Determine the [X, Y] coordinate at the center of the cell enclosing the given text.  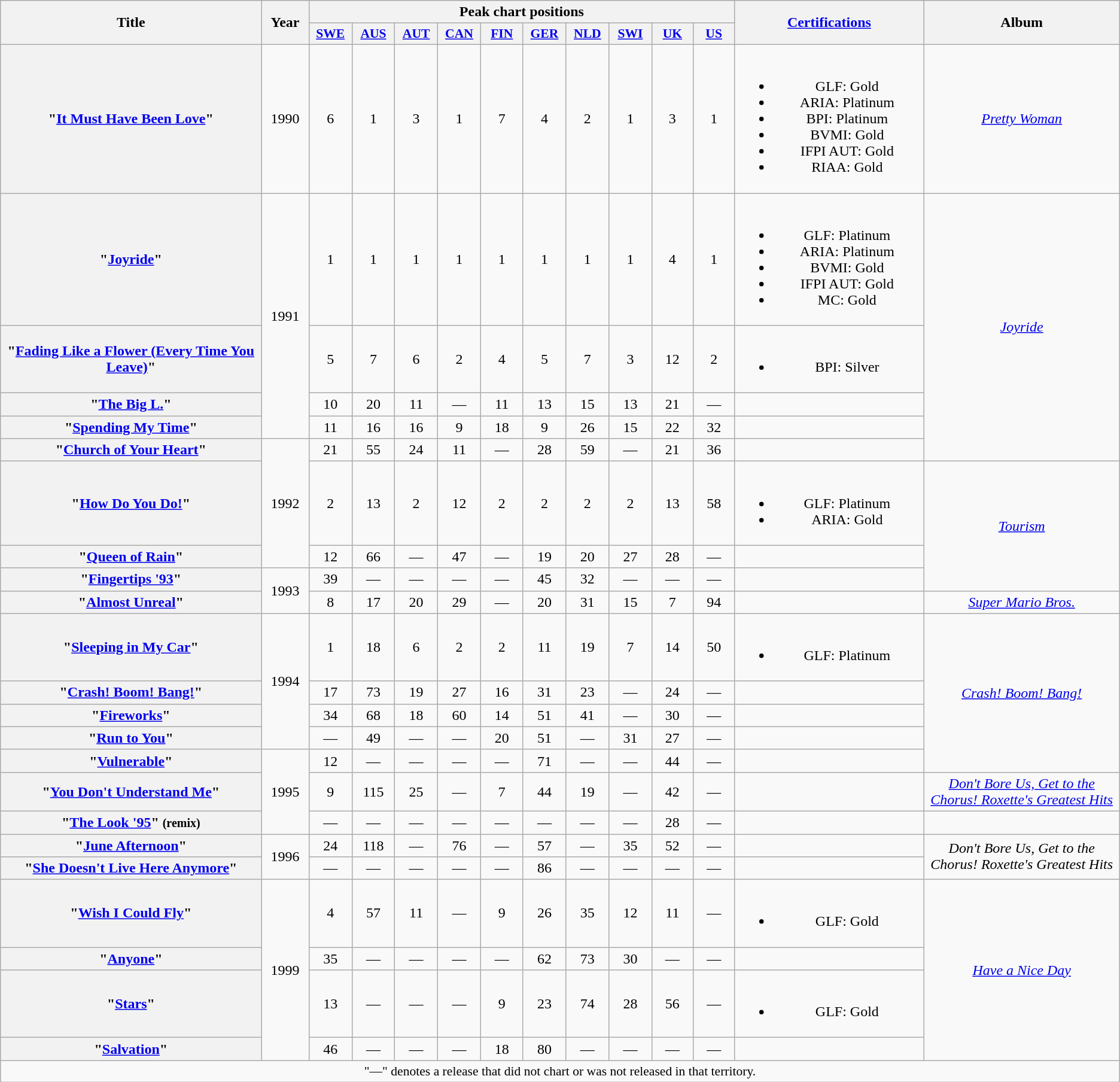
1992 [285, 503]
"Joyride" [131, 259]
Title [131, 23]
"Queen of Rain" [131, 557]
Joyride [1022, 327]
"Run to You" [131, 738]
1993 [285, 591]
55 [373, 450]
1996 [285, 857]
Certifications [829, 23]
"It Must Have Been Love" [131, 118]
1991 [285, 315]
39 [330, 579]
34 [330, 715]
"Crash! Boom! Bang!" [131, 692]
41 [588, 715]
"Wish I Could Fly" [131, 913]
115 [373, 791]
AUT [416, 34]
25 [416, 791]
GER [544, 34]
56 [672, 1004]
"Almost Unreal" [131, 602]
50 [714, 648]
Tourism [1022, 526]
52 [672, 846]
71 [544, 761]
29 [459, 602]
62 [544, 959]
"Sleeping in My Car" [131, 648]
"Salvation" [131, 1049]
74 [588, 1004]
CAN [459, 34]
FIN [502, 34]
59 [588, 450]
49 [373, 738]
BPI: Silver [829, 359]
10 [330, 405]
58 [714, 503]
"How Do You Do!" [131, 503]
"The Look '95" (remix) [131, 822]
1999 [285, 970]
GLF: GoldARIA: PlatinumBPI: PlatinumBVMI: GoldIFPI AUT: GoldRIAA: Gold [829, 118]
"Stars" [131, 1004]
"—" denotes a release that did not chart or was not released in that territory. [560, 1071]
"Vulnerable" [131, 761]
94 [714, 602]
"Fireworks" [131, 715]
"You Don't Understand Me" [131, 791]
1995 [285, 791]
"Fading Like a Flower (Every Time You Leave)" [131, 359]
Pretty Woman [1022, 118]
76 [459, 846]
US [714, 34]
NLD [588, 34]
80 [544, 1049]
"Fingertips '93" [131, 579]
"The Big L." [131, 405]
"Spending My Time" [131, 427]
118 [373, 846]
47 [459, 557]
46 [330, 1049]
SWI [631, 34]
1994 [285, 681]
22 [672, 427]
AUS [373, 34]
Year [285, 23]
Peak chart positions [522, 12]
Album [1022, 23]
42 [672, 791]
GLF: PlatinumARIA: Gold [829, 503]
UK [672, 34]
8 [330, 602]
SWE [330, 34]
"She Doesn't Live Here Anymore" [131, 868]
GLF: Platinum [829, 648]
Crash! Boom! Bang! [1022, 693]
36 [714, 450]
Super Mario Bros. [1022, 602]
GLF: PlatinumARIA: PlatinumBVMI: GoldIFPI AUT: GoldMC: Gold [829, 259]
68 [373, 715]
"Anyone" [131, 959]
1990 [285, 118]
"June Afternoon" [131, 846]
Have a Nice Day [1022, 970]
60 [459, 715]
"Church of Your Heart" [131, 450]
66 [373, 557]
86 [544, 868]
45 [544, 579]
